Detect which cell encompasses the target text, then output its [X, Y] center coordinate. 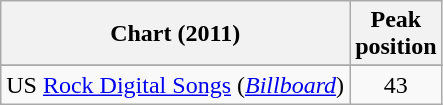
Chart (2011) [176, 34]
US Rock Digital Songs (Billboard) [176, 85]
43 [396, 85]
Peakposition [396, 34]
